For the text-containing cell, return its midpoint in [x, y] coordinate format. 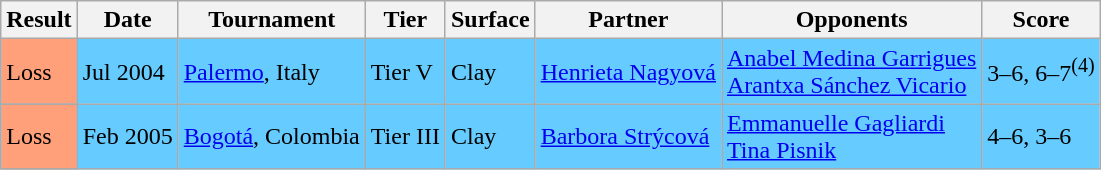
Jul 2004 [128, 72]
Surface [490, 20]
Emmanuelle Gagliardi Tina Pisnik [852, 136]
Bogotá, Colombia [272, 136]
Tier III [405, 136]
Feb 2005 [128, 136]
Tier [405, 20]
Henrieta Nagyová [628, 72]
Tournament [272, 20]
Anabel Medina Garrigues Arantxa Sánchez Vicario [852, 72]
3–6, 6–7(4) [1041, 72]
Opponents [852, 20]
Partner [628, 20]
Tier V [405, 72]
Score [1041, 20]
Barbora Strýcová [628, 136]
Date [128, 20]
4–6, 3–6 [1041, 136]
Palermo, Italy [272, 72]
Result [39, 20]
